Search for the cell housing the specified text and yield its [X, Y] center coordinate. 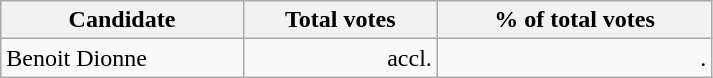
Benoit Dionne [122, 58]
Candidate [122, 20]
Total votes [340, 20]
. [574, 58]
% of total votes [574, 20]
accl. [340, 58]
